For the text-containing cell, return its midpoint in (x, y) coordinate format. 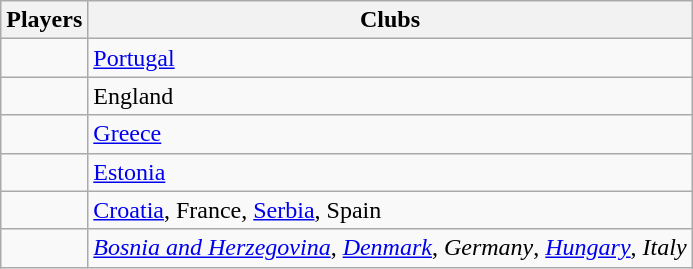
Estonia (390, 172)
Players (44, 20)
Clubs (390, 20)
England (390, 96)
Bosnia and Herzegovina, Denmark, Germany, Hungary, Italy (390, 248)
Croatia, France, Serbia, Spain (390, 210)
Portugal (390, 58)
Greece (390, 134)
